Capture the cell that displays the provided text and extract its (X, Y) central coordinate. 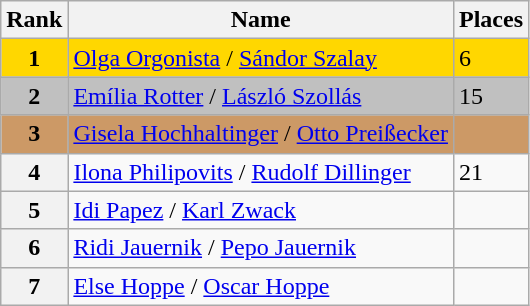
2 (34, 96)
Gisela Hochhaltinger / Otto Preißecker (261, 134)
5 (34, 210)
1 (34, 58)
Name (261, 20)
Else Hoppe / Oscar Hoppe (261, 286)
Ilona Philipovits / Rudolf Dillinger (261, 172)
7 (34, 286)
Idi Papez / Karl Zwack (261, 210)
Olga Orgonista / Sándor Szalay (261, 58)
3 (34, 134)
15 (490, 96)
Rank (34, 20)
4 (34, 172)
Emília Rotter / László Szollás (261, 96)
Places (490, 20)
21 (490, 172)
Ridi Jauernik / Pepo Jauernik (261, 248)
